Scan for the cell matching the given text and deliver its (X, Y) coordinate at center. 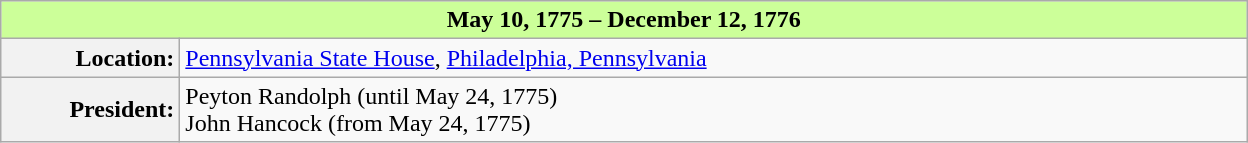
President: (90, 110)
Peyton Randolph (until May 24, 1775)John Hancock (from May 24, 1775) (714, 110)
Pennsylvania State House, Philadelphia, Pennsylvania (714, 58)
Location: (90, 58)
May 10, 1775 – December 12, 1776 (624, 20)
